Output the [X, Y] coordinate of the center of the cell containing the given text.  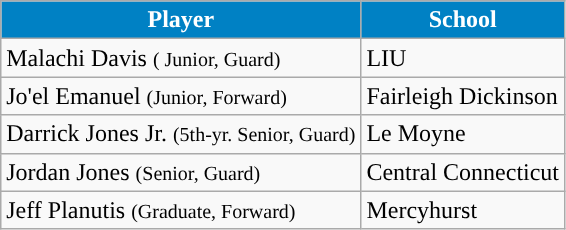
School [463, 20]
Le Moyne [463, 134]
Mercyhurst [463, 210]
Central Connecticut [463, 172]
Player [181, 20]
LIU [463, 58]
Fairleigh Dickinson [463, 96]
Darrick Jones Jr. (5th-yr. Senior, Guard) [181, 134]
Malachi Davis ( Junior, Guard) [181, 58]
Jeff Planutis (Graduate, Forward) [181, 210]
Jordan Jones (Senior, Guard) [181, 172]
Jo'el Emanuel (Junior, Forward) [181, 96]
